Scan for the cell matching the given text and deliver its [x, y] coordinate at center. 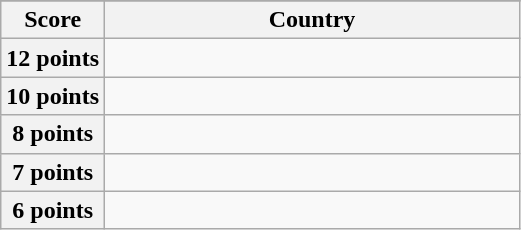
7 points [53, 172]
Score [53, 20]
6 points [53, 210]
12 points [53, 58]
Country [312, 20]
8 points [53, 134]
10 points [53, 96]
